Output the [X, Y] coordinate of the center of the cell containing the given text.  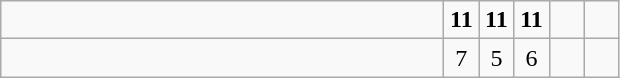
7 [462, 58]
5 [496, 58]
6 [532, 58]
